Identify which cell holds the provided text, then report its (x, y) central coordinate. 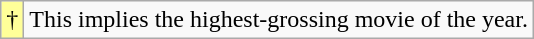
This implies the highest-grossing movie of the year. (279, 20)
† (12, 20)
